For the text-containing cell, return its midpoint in (x, y) coordinate format. 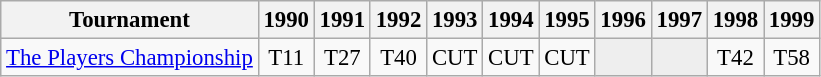
1996 (623, 20)
1992 (398, 20)
1993 (455, 20)
The Players Championship (130, 58)
Tournament (130, 20)
1995 (567, 20)
T27 (342, 58)
1998 (735, 20)
1991 (342, 20)
1990 (286, 20)
1999 (792, 20)
T58 (792, 58)
T42 (735, 58)
1994 (511, 20)
T40 (398, 58)
1997 (679, 20)
T11 (286, 58)
